Scan for the cell matching the given text and deliver its (X, Y) coordinate at center. 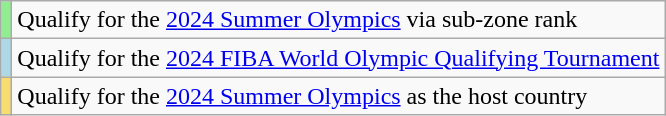
Qualify for the 2024 Summer Olympics via sub-zone rank (338, 20)
Qualify for the 2024 FIBA World Olympic Qualifying Tournament (338, 58)
Qualify for the 2024 Summer Olympics as the host country (338, 96)
